Search for the cell housing the specified text and yield its [x, y] center coordinate. 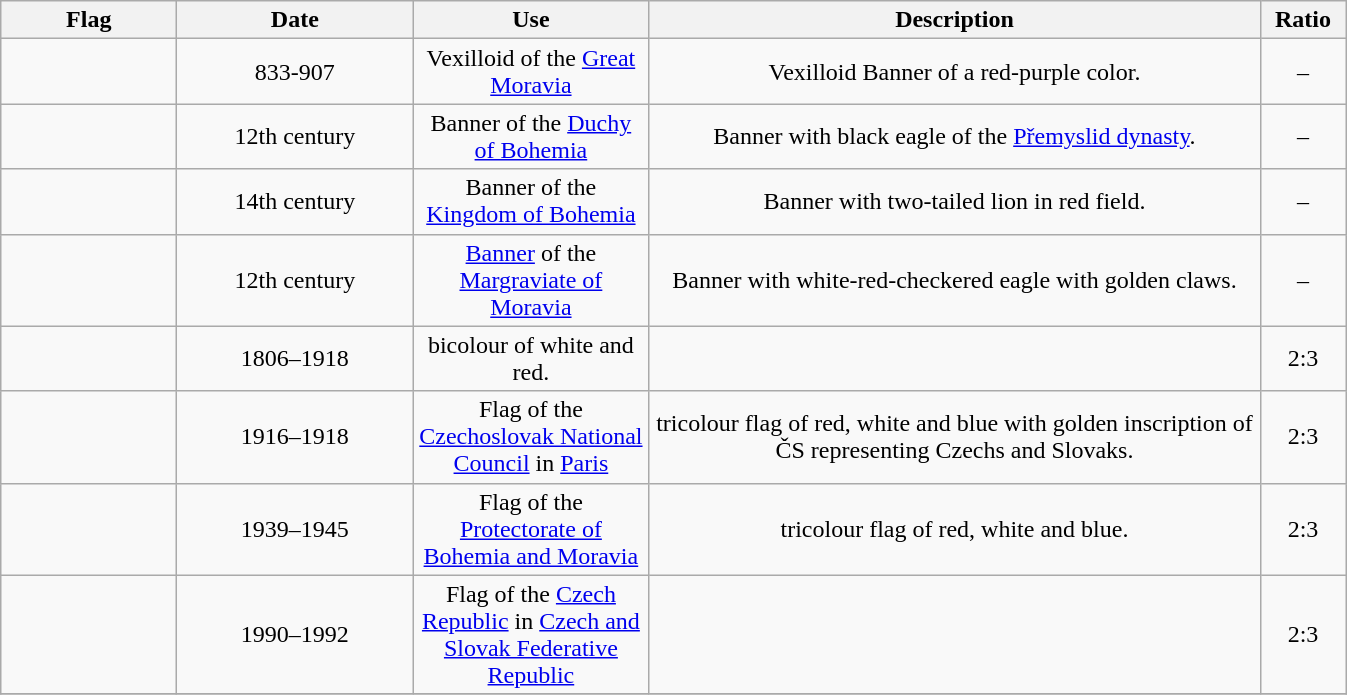
Banner with black eagle of the Přemyslid dynasty. [954, 136]
Flag of the Czechoslovak National Council in Paris [531, 437]
Vexilloid of the Great Moravia [531, 72]
Flag of the Protectorate of Bohemia and Moravia [531, 529]
Flag of the Czech Republic in Czech and Slovak Federative Republic [531, 634]
Ratio [1303, 20]
Banner of the Kingdom of Bohemia [531, 202]
Date [295, 20]
Description [954, 20]
14th century [295, 202]
bicolour of white and red. [531, 358]
1806–1918 [295, 358]
Flag [89, 20]
833-907 [295, 72]
Banner of the Duchy of Bohemia [531, 136]
Banner with white-red-checkered eagle with golden claws. [954, 280]
Use [531, 20]
1916–1918 [295, 437]
1939–1945 [295, 529]
tricolour flag of red, white and blue. [954, 529]
1990–1992 [295, 634]
Vexilloid Banner of a red-purple color. [954, 72]
tricolour flag of red, white and blue with golden inscription of ČS representing Czechs and Slovaks. [954, 437]
Banner with two-tailed lion in red field. [954, 202]
Banner of the Margraviate of Moravia [531, 280]
